Return (x, y) of the center of cell containing provided text 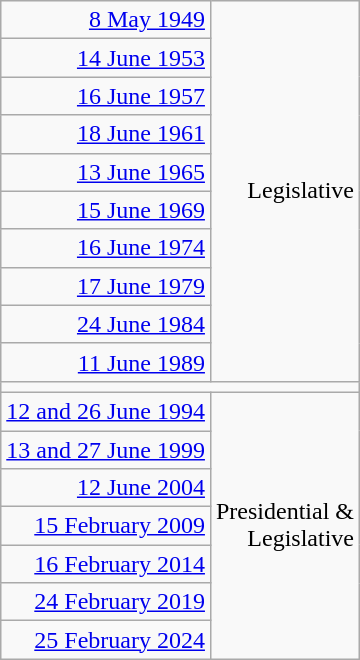
17 June 1979 (106, 286)
Presidential & Legislative (284, 525)
16 February 2014 (106, 564)
12 June 2004 (106, 488)
18 June 1961 (106, 134)
8 May 1949 (106, 20)
24 June 1984 (106, 324)
11 June 1989 (106, 362)
Legislative (284, 192)
15 June 1969 (106, 210)
24 February 2019 (106, 602)
15 February 2009 (106, 526)
16 June 1957 (106, 96)
16 June 1974 (106, 248)
25 February 2024 (106, 640)
13 and 27 June 1999 (106, 449)
14 June 1953 (106, 58)
12 and 26 June 1994 (106, 411)
13 June 1965 (106, 172)
